Capture the cell that displays the provided text and extract its (X, Y) central coordinate. 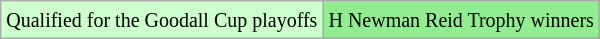
H Newman Reid Trophy winners (462, 20)
Qualified for the Goodall Cup playoffs (162, 20)
